Identify which cell holds the provided text, then report its (X, Y) central coordinate. 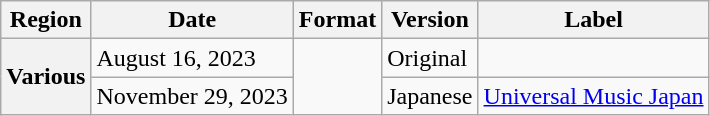
Japanese (430, 96)
August 16, 2023 (192, 58)
Universal Music Japan (594, 96)
Version (430, 20)
Original (430, 58)
Region (46, 20)
November 29, 2023 (192, 96)
Date (192, 20)
Label (594, 20)
Format (337, 20)
Various (46, 77)
